Scan for the cell matching the given text and deliver its (x, y) coordinate at center. 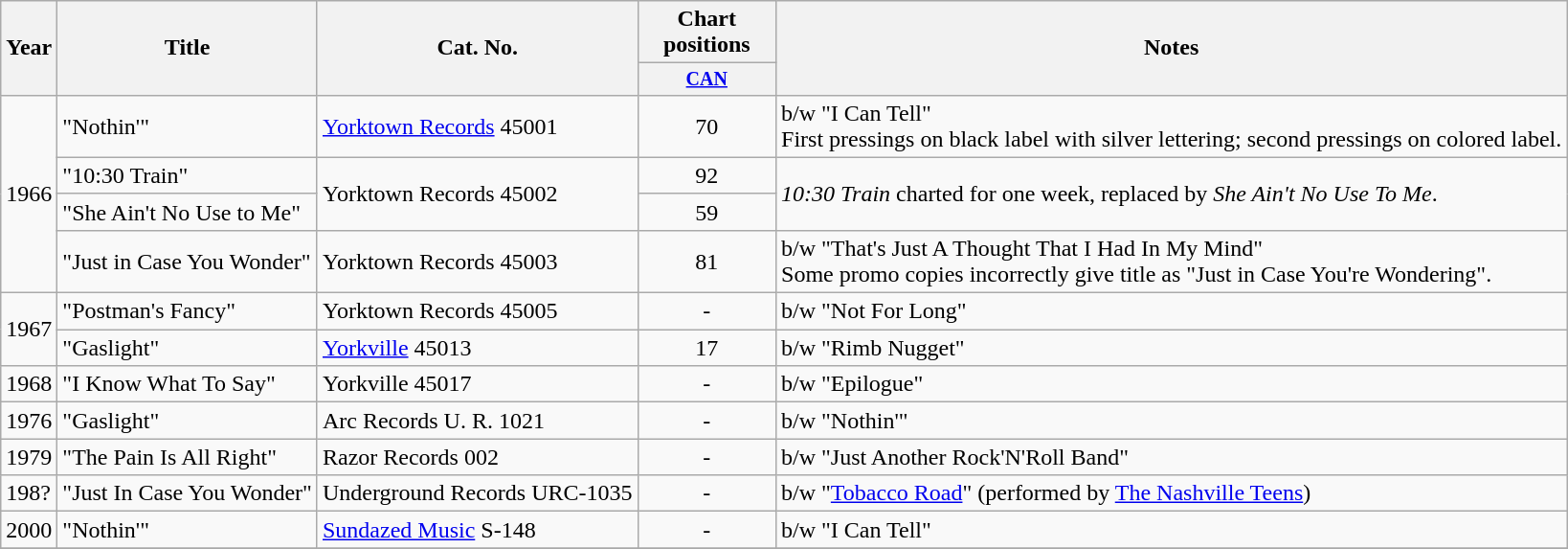
1976 (29, 421)
b/w "Nothin'" (1172, 421)
Chart positions (706, 33)
b/w "I Can Tell"First pressings on black label with silver lettering; second pressings on colored label. (1172, 126)
"The Pain Is All Right" (188, 457)
"Postman's Fancy" (188, 311)
Notes (1172, 48)
"I Know What To Say" (188, 384)
1966 (29, 194)
70 (706, 126)
92 (706, 175)
CAN (706, 79)
Yorkville 45013 (477, 348)
198? (29, 493)
Yorktown Records 45005 (477, 311)
"10:30 Train" (188, 175)
59 (706, 212)
1979 (29, 457)
b/w "Epilogue" (1172, 384)
Sundazed Music S-148 (477, 530)
81 (706, 261)
Arc Records U. R. 1021 (477, 421)
Yorktown Records 45003 (477, 261)
Title (188, 48)
Yorktown Records 45002 (477, 194)
"She Ain't No Use to Me" (188, 212)
Yorktown Records 45001 (477, 126)
b/w "Just Another Rock'N'Roll Band" (1172, 457)
Cat. No. (477, 48)
"Just In Case You Wonder" (188, 493)
17 (706, 348)
1968 (29, 384)
b/w "That's Just A Thought That I Had In My Mind"Some promo copies incorrectly give title as "Just in Case You're Wondering". (1172, 261)
Underground Records URC-1035 (477, 493)
b/w "I Can Tell" (1172, 530)
1967 (29, 330)
"Just in Case You Wonder" (188, 261)
2000 (29, 530)
Yorkville 45017 (477, 384)
10:30 Train charted for one week, replaced by She Ain't No Use To Me. (1172, 194)
Razor Records 002 (477, 457)
b/w "Not For Long" (1172, 311)
b/w "Rimb Nugget" (1172, 348)
Year (29, 48)
b/w "Tobacco Road" (performed by The Nashville Teens) (1172, 493)
